Return (x, y) of the center of cell containing provided text 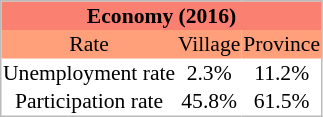
61.5% (282, 102)
Rate (89, 44)
45.8% (210, 102)
Economy (2016) (162, 16)
2.3% (210, 72)
11.2% (282, 72)
Village (210, 44)
Province (282, 44)
Unemployment rate (89, 72)
Participation rate (89, 102)
